Find where the given text appears and provide that cell's center as (x, y) coordinate. 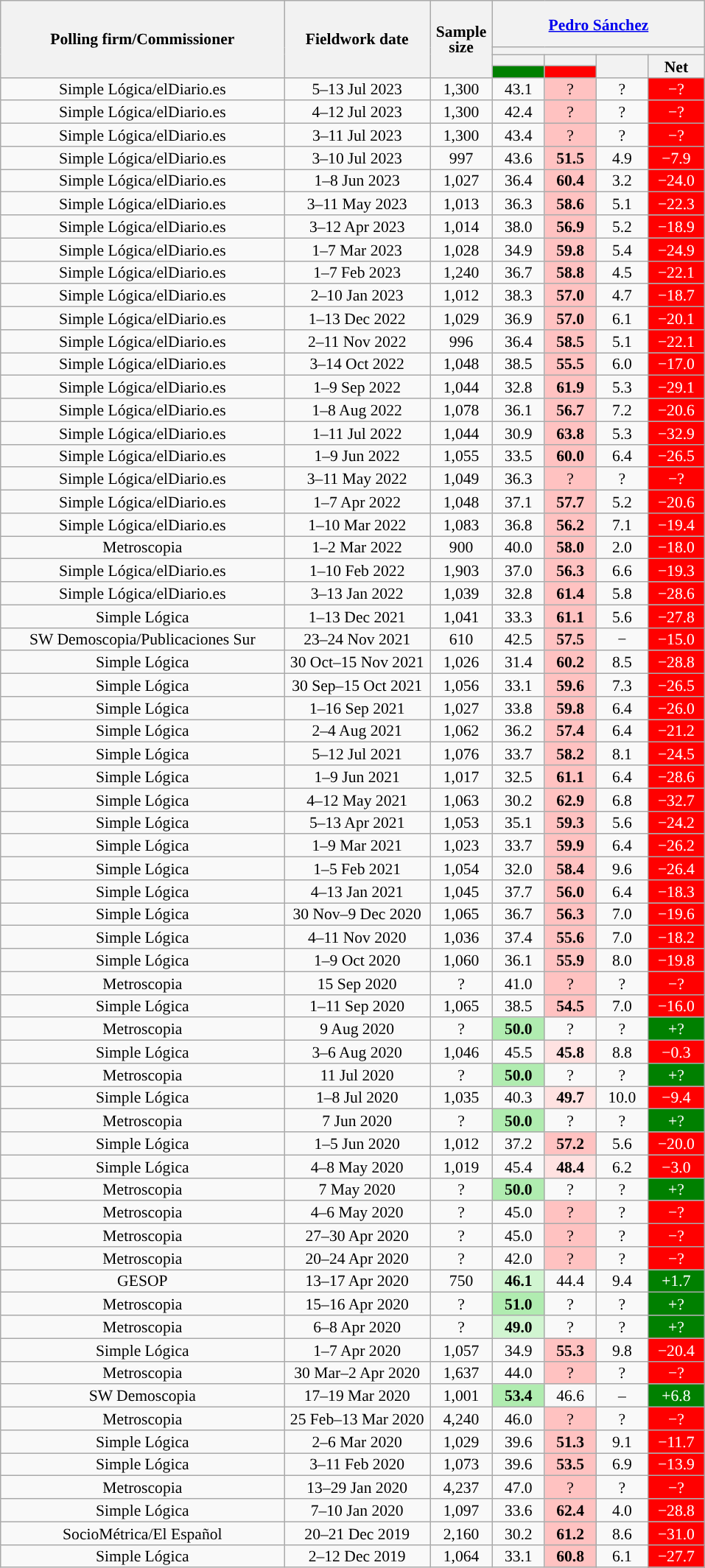
997 (461, 158)
1,076 (461, 754)
SW Demoscopia (143, 1396)
−19.3 (676, 570)
9 Aug 2020 (357, 1030)
58.5 (570, 342)
2–10 Jan 2023 (357, 296)
6.6 (622, 570)
1,062 (461, 731)
1,240 (461, 273)
33.3 (519, 616)
5–13 Jul 2023 (357, 88)
58.4 (570, 869)
49.0 (519, 1327)
3–14 Oct 2022 (357, 364)
1,045 (461, 891)
57.5 (570, 639)
37.7 (519, 891)
8.1 (622, 754)
42.5 (519, 639)
33.6 (519, 1510)
Polling firm/Commissioner (143, 39)
61.9 (570, 387)
53.4 (519, 1396)
20–21 Dec 2019 (357, 1533)
42.4 (519, 112)
1,039 (461, 594)
9.6 (622, 869)
750 (461, 1282)
1,053 (461, 822)
−19.6 (676, 915)
1–8 Jun 2023 (357, 181)
1–13 Dec 2022 (357, 318)
−32.7 (676, 800)
7–10 Jan 2020 (357, 1510)
58.2 (570, 754)
−18.2 (676, 937)
1–9 Sep 2022 (357, 387)
1–8 Jul 2020 (357, 1097)
13–29 Jan 2020 (357, 1488)
−22.3 (676, 203)
58.0 (570, 548)
3.2 (622, 181)
15 Sep 2020 (357, 982)
55.5 (570, 364)
3–11 Jul 2023 (357, 136)
17–19 Mar 2020 (357, 1396)
63.8 (570, 433)
2–11 Nov 2022 (357, 342)
3–6 Aug 2020 (357, 1052)
1–10 Mar 2022 (357, 524)
1,903 (461, 570)
60.0 (570, 455)
6–8 Apr 2020 (357, 1327)
30.9 (519, 433)
37.4 (519, 937)
1,073 (461, 1464)
30 Mar–2 Apr 2020 (357, 1373)
−7.9 (676, 158)
1–7 Mar 2023 (357, 249)
1,063 (461, 800)
61.4 (570, 594)
Net (676, 66)
−17.0 (676, 364)
46.1 (519, 1282)
−27.8 (676, 616)
1,019 (461, 1167)
15–16 Apr 2020 (357, 1304)
3–10 Jul 2023 (357, 158)
31.4 (519, 663)
51.5 (570, 158)
−18.7 (676, 296)
3–11 May 2023 (357, 203)
38.3 (519, 296)
1,046 (461, 1052)
−15.0 (676, 639)
33.5 (519, 455)
2,160 (461, 1533)
38.0 (519, 227)
SocioMétrica/El Español (143, 1533)
1–5 Feb 2021 (357, 869)
30 Oct–15 Nov 2021 (357, 663)
40.0 (519, 548)
58.8 (570, 273)
−21.2 (676, 731)
1–13 Dec 2021 (357, 616)
44.4 (570, 1282)
5–13 Apr 2021 (357, 822)
3–11 Feb 2020 (357, 1464)
2–4 Aug 2021 (357, 731)
−9.4 (676, 1097)
−29.1 (676, 387)
56.7 (570, 409)
7.2 (622, 409)
4–11 Nov 2020 (357, 937)
60.2 (570, 663)
58.6 (570, 203)
7.1 (622, 524)
−26.4 (676, 869)
1–2 Mar 2022 (357, 548)
49.7 (570, 1097)
44.0 (519, 1373)
7 May 2020 (357, 1189)
51.3 (570, 1442)
−19.4 (676, 524)
51.0 (519, 1304)
6.8 (622, 800)
57.4 (570, 731)
1,060 (461, 960)
23–24 Nov 2021 (357, 639)
36.2 (519, 731)
1–7 Apr 2022 (357, 502)
25 Feb–13 Mar 2020 (357, 1418)
42.0 (519, 1258)
57.7 (570, 502)
20–24 Apr 2020 (357, 1258)
32.0 (519, 869)
1–9 Oct 2020 (357, 960)
3–11 May 2022 (357, 479)
6.2 (622, 1167)
1,026 (461, 663)
9.8 (622, 1349)
1,097 (461, 1510)
62.4 (570, 1510)
55.6 (570, 937)
54.5 (570, 1006)
1–7 Feb 2023 (357, 273)
1–7 Apr 2020 (357, 1349)
4–6 May 2020 (357, 1212)
7.3 (622, 685)
4.9 (622, 158)
−26.2 (676, 845)
−27.7 (676, 1555)
27–30 Apr 2020 (357, 1236)
55.3 (570, 1349)
– (622, 1396)
4–13 Jan 2021 (357, 891)
−19.8 (676, 960)
56.9 (570, 227)
1–9 Jun 2022 (357, 455)
1–9 Mar 2021 (357, 845)
4.5 (622, 273)
1–10 Feb 2022 (357, 570)
1,083 (461, 524)
1,041 (461, 616)
8.0 (622, 960)
35.1 (519, 822)
−26.0 (676, 709)
8.6 (622, 1533)
Pedro Sánchez (599, 24)
1,056 (461, 685)
− (622, 639)
Fieldwork date (357, 39)
41.0 (519, 982)
1–9 Jun 2021 (357, 776)
+1.7 (676, 1282)
2–12 Dec 2019 (357, 1555)
59.9 (570, 845)
−13.9 (676, 1464)
60.4 (570, 181)
53.5 (570, 1464)
610 (461, 639)
8.5 (622, 663)
−24.2 (676, 822)
5.8 (622, 594)
900 (461, 548)
Sample size (461, 39)
57.2 (570, 1143)
43.4 (519, 136)
10.0 (622, 1097)
36.9 (519, 318)
36.8 (519, 524)
−3.0 (676, 1167)
43.1 (519, 88)
7 Jun 2020 (357, 1121)
−24.5 (676, 754)
−31.0 (676, 1533)
−24.0 (676, 181)
30 Sep–15 Oct 2021 (357, 685)
1,013 (461, 203)
46.0 (519, 1418)
−18.0 (676, 548)
1–5 Jun 2020 (357, 1143)
6.0 (622, 364)
4–8 May 2020 (357, 1167)
4,237 (461, 1488)
1–16 Sep 2021 (357, 709)
4–12 Jul 2023 (357, 112)
1,057 (461, 1349)
37.1 (519, 502)
−24.9 (676, 249)
1,055 (461, 455)
−20.4 (676, 1349)
62.9 (570, 800)
56.2 (570, 524)
3–12 Apr 2023 (357, 227)
56.0 (570, 891)
55.9 (570, 960)
9.1 (622, 1442)
1–11 Sep 2020 (357, 1006)
30 Nov–9 Dec 2020 (357, 915)
2.0 (622, 548)
SW Demoscopia/Publicaciones Sur (143, 639)
47.0 (519, 1488)
1,036 (461, 937)
1–11 Jul 2022 (357, 433)
11 Jul 2020 (357, 1075)
1,637 (461, 1373)
46.6 (570, 1396)
−0.3 (676, 1052)
1,054 (461, 869)
−18.9 (676, 227)
2–6 Mar 2020 (357, 1442)
59.3 (570, 822)
33.8 (519, 709)
1,028 (461, 249)
8.8 (622, 1052)
1,001 (461, 1396)
−20.0 (676, 1143)
5–12 Jul 2021 (357, 754)
4,240 (461, 1418)
61.2 (570, 1533)
32.5 (519, 776)
43.6 (519, 158)
1,023 (461, 845)
4.0 (622, 1510)
−18.3 (676, 891)
45.4 (519, 1167)
1,049 (461, 479)
45.8 (570, 1052)
1,017 (461, 776)
60.8 (570, 1555)
−32.9 (676, 433)
1,078 (461, 409)
1,064 (461, 1555)
+6.8 (676, 1396)
9.4 (622, 1282)
1,035 (461, 1097)
59.6 (570, 685)
996 (461, 342)
37.2 (519, 1143)
48.4 (570, 1167)
45.5 (519, 1052)
4–12 May 2021 (357, 800)
−16.0 (676, 1006)
1–8 Aug 2022 (357, 409)
1,014 (461, 227)
3–13 Jan 2022 (357, 594)
40.3 (519, 1097)
−11.7 (676, 1442)
6.9 (622, 1464)
5.4 (622, 249)
13–17 Apr 2020 (357, 1282)
4.7 (622, 296)
−20.1 (676, 318)
37.0 (519, 570)
GESOP (143, 1282)
